Output the [x, y] coordinate of the center of the cell containing the given text.  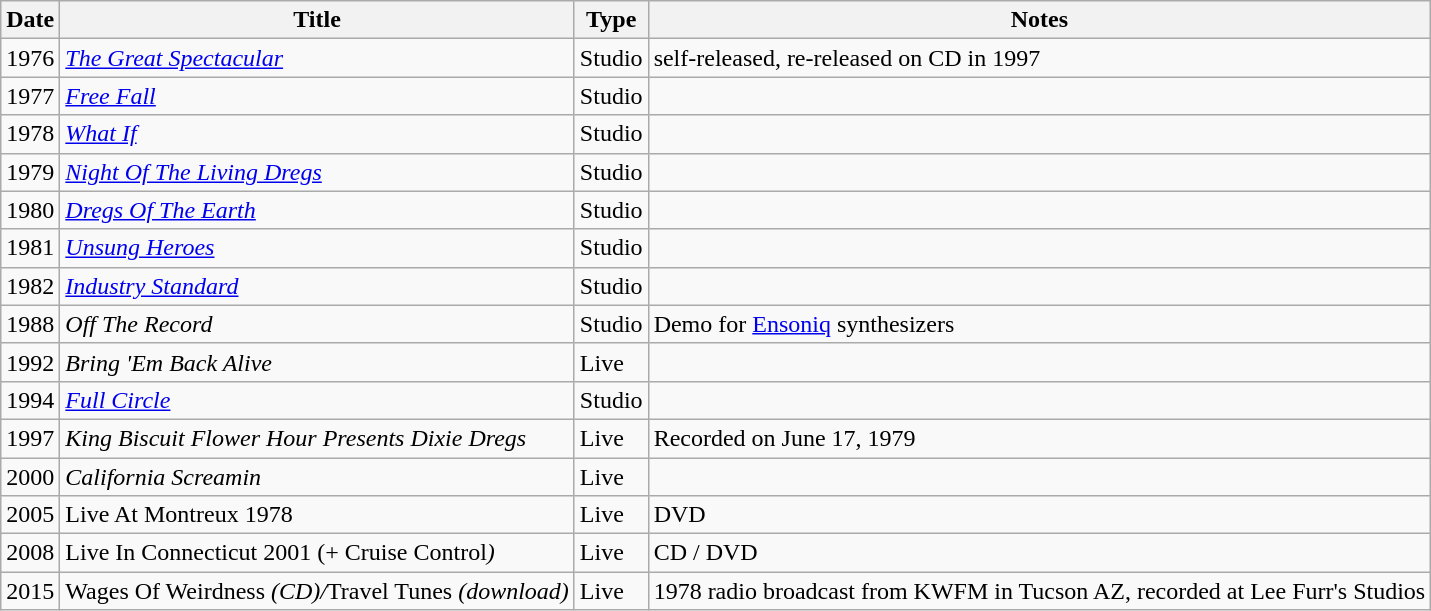
Wages Of Weirdness (CD)/Travel Tunes (download) [318, 591]
1981 [30, 248]
1977 [30, 96]
Title [318, 20]
2008 [30, 553]
1978 [30, 134]
2015 [30, 591]
Bring 'Em Back Alive [318, 362]
Free Fall [318, 96]
Industry Standard [318, 286]
self-released, re-released on CD in 1997 [1040, 58]
Notes [1040, 20]
1979 [30, 172]
CD / DVD [1040, 553]
The Great Spectacular [318, 58]
Dregs Of The Earth [318, 210]
Live At Montreux 1978 [318, 515]
1982 [30, 286]
Live In Connecticut 2001 (+ Cruise Control) [318, 553]
1997 [30, 438]
1976 [30, 58]
1994 [30, 400]
Type [611, 20]
King Biscuit Flower Hour Presents Dixie Dregs [318, 438]
DVD [1040, 515]
Unsung Heroes [318, 248]
Date [30, 20]
Recorded on June 17, 1979 [1040, 438]
California Screamin [318, 477]
1992 [30, 362]
What If [318, 134]
Off The Record [318, 324]
1980 [30, 210]
1978 radio broadcast from KWFM in Tucson AZ, recorded at Lee Furr's Studios [1040, 591]
2005 [30, 515]
Demo for Ensoniq synthesizers [1040, 324]
Full Circle [318, 400]
Night Of The Living Dregs [318, 172]
1988 [30, 324]
2000 [30, 477]
